Extract the (x, y) coordinate from the center of the cell holding the provided text.  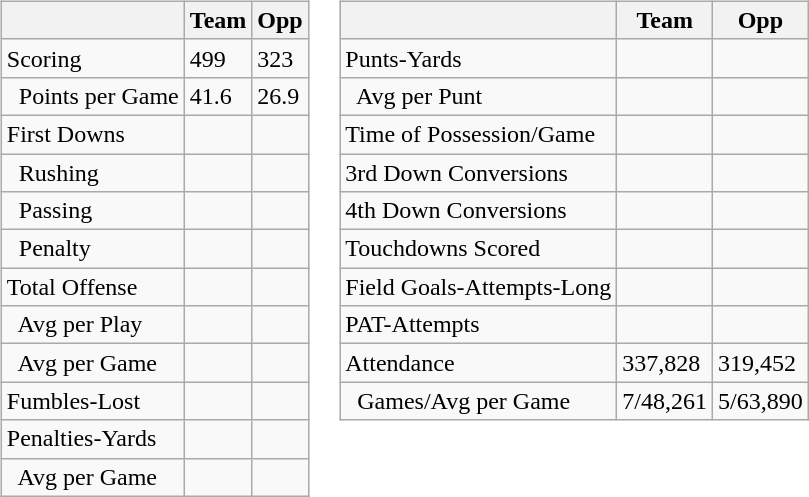
Rushing (92, 173)
41.6 (218, 96)
Points per Game (92, 96)
Penalties-Yards (92, 439)
Avg per Play (92, 325)
Punts-Yards (478, 58)
Time of Possession/Game (478, 134)
Games/Avg per Game (478, 401)
Avg per Punt (478, 96)
319,452 (761, 363)
Fumbles-Lost (92, 401)
499 (218, 58)
Field Goals-Attempts-Long (478, 287)
PAT-Attempts (478, 325)
Total Offense (92, 287)
First Downs (92, 134)
323 (280, 58)
26.9 (280, 96)
Touchdowns Scored (478, 249)
4th Down Conversions (478, 211)
3rd Down Conversions (478, 173)
Penalty (92, 249)
337,828 (665, 363)
Attendance (478, 363)
Scoring (92, 58)
5/63,890 (761, 401)
7/48,261 (665, 401)
Passing (92, 211)
